Capture the cell that displays the provided text and extract its (X, Y) central coordinate. 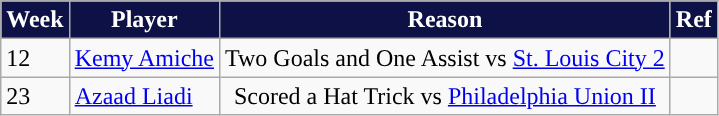
Reason (446, 20)
12 (35, 58)
Scored a Hat Trick vs Philadelphia Union II (446, 96)
Player (144, 20)
Week (35, 20)
Ref (694, 20)
Two Goals and One Assist vs St. Louis City 2 (446, 58)
23 (35, 96)
Kemy Amiche (144, 58)
Azaad Liadi (144, 96)
